From the cell containing the given text, extract its center point as [X, Y] coordinate. 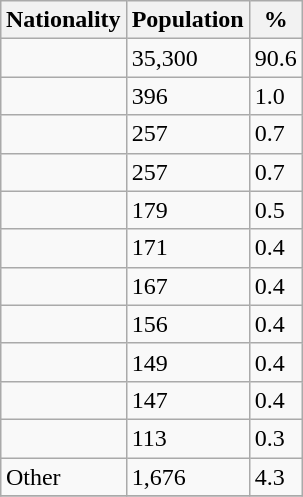
113 [188, 438]
171 [188, 248]
179 [188, 210]
Nationality [63, 20]
167 [188, 286]
4.3 [276, 477]
Other [63, 477]
35,300 [188, 58]
396 [188, 96]
156 [188, 324]
0.3 [276, 438]
% [276, 20]
147 [188, 400]
90.6 [276, 58]
1.0 [276, 96]
149 [188, 362]
1,676 [188, 477]
0.5 [276, 210]
Population [188, 20]
